Determine the (x, y) coordinate at the center of the cell enclosing the given text.  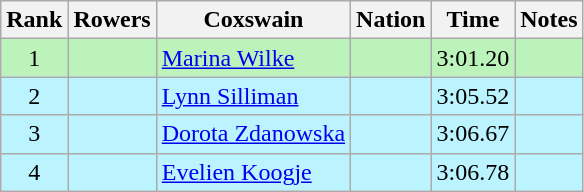
3:05.52 (473, 96)
Dorota Zdanowska (253, 134)
Marina Wilke (253, 58)
Lynn Silliman (253, 96)
Nation (391, 20)
Rowers (112, 20)
Notes (549, 20)
3:06.67 (473, 134)
3:01.20 (473, 58)
Coxswain (253, 20)
3 (34, 134)
1 (34, 58)
3:06.78 (473, 172)
2 (34, 96)
4 (34, 172)
Evelien Koogje (253, 172)
Time (473, 20)
Rank (34, 20)
